Output the [X, Y] coordinate of the center of the cell containing the given text.  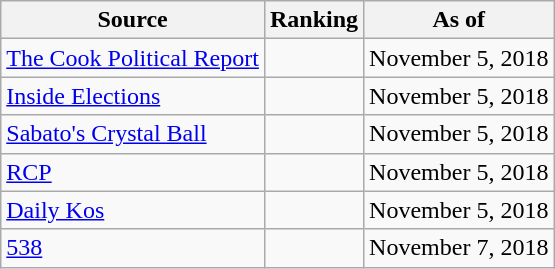
Inside Elections [133, 96]
November 7, 2018 [459, 248]
As of [459, 20]
538 [133, 248]
Ranking [314, 20]
Daily Kos [133, 210]
Sabato's Crystal Ball [133, 134]
RCP [133, 172]
Source [133, 20]
The Cook Political Report [133, 58]
